Locate the cell with the specified text and output its (X, Y) center coordinate. 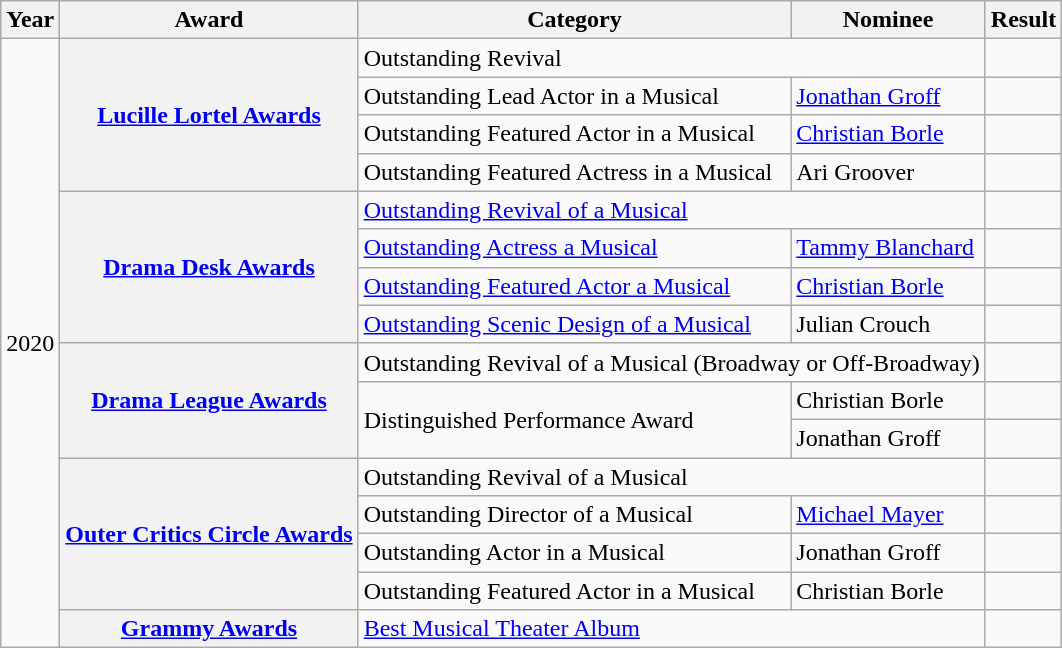
Lucille Lortel Awards (209, 115)
Outstanding Revival (672, 58)
Award (209, 20)
Outstanding Director of a Musical (574, 515)
Drama League Awards (209, 400)
Outstanding Revival of a Musical (Broadway or Off-Broadway) (672, 362)
Distinguished Performance Award (574, 419)
Outstanding Featured Actor a Musical (574, 286)
Result (1023, 20)
Outstanding Lead Actor in a Musical (574, 96)
Ari Groover (888, 172)
Outstanding Featured Actress in a Musical (574, 172)
Nominee (888, 20)
Year (30, 20)
Best Musical Theater Album (672, 629)
Drama Desk Awards (209, 267)
2020 (30, 344)
Outstanding Actor in a Musical (574, 553)
Outstanding Actress a Musical (574, 248)
Grammy Awards (209, 629)
Julian Crouch (888, 324)
Category (574, 20)
Outer Critics Circle Awards (209, 534)
Tammy Blanchard (888, 248)
Outstanding Scenic Design of a Musical (574, 324)
Michael Mayer (888, 515)
